Detect which cell encompasses the target text, then output its [X, Y] center coordinate. 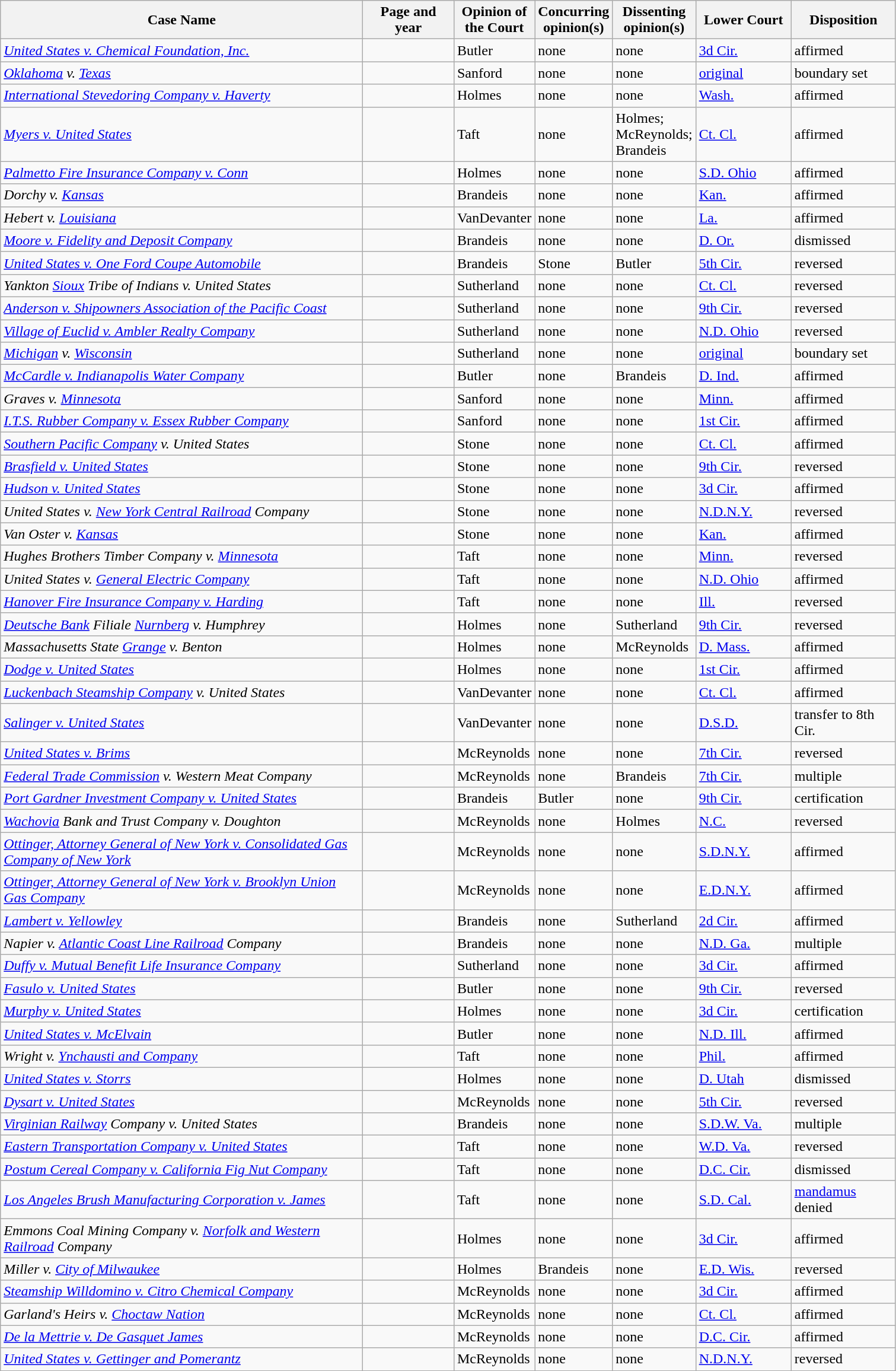
Fasulo v. United States [181, 988]
United States v. General Electric Company [181, 579]
N.C. [744, 821]
Duffy v. Mutual Benefit Life Insurance Company [181, 966]
Southern Pacific Company v. United States [181, 444]
Palmetto Fire Insurance Company v. Conn [181, 173]
Phil. [744, 1056]
2d Cir. [744, 921]
Garland's Heirs v. Choctaw Nation [181, 1314]
Dodge v. United States [181, 669]
Salinger v. United States [181, 723]
International Stevedoring Company v. Haverty [181, 96]
De la Mettrie v. De Gasquet James [181, 1337]
La. [744, 218]
Postum Cereal Company v. California Fig Nut Company [181, 1169]
D. Ind. [744, 376]
Lower Court [744, 20]
Myers v. United States [181, 134]
Moore v. Fidelity and Deposit Company [181, 240]
United States v. New York Central Railroad Company [181, 511]
W.D. Va. [744, 1147]
Concurring opinion(s) [574, 20]
N.D. Ill. [744, 1033]
S.D.N.Y. [744, 852]
Miller v. City of Milwaukee [181, 1269]
Ill. [744, 602]
Anderson v. Shipowners Association of the Pacific Coast [181, 308]
Deutsche Bank Filiale Nurnberg v. Humphrey [181, 624]
I.T.S. Rubber Company v. Essex Rubber Company [181, 421]
Case Name [181, 20]
Wright v. Ynchausti and Company [181, 1056]
Federal Trade Commission v. Western Meat Company [181, 776]
Yankton Sioux Tribe of Indians v. United States [181, 285]
Los Angeles Brush Manufacturing Corporation v. James [181, 1200]
United States v. Gettinger and Pomerantz [181, 1359]
Port Gardner Investment Company v. United States [181, 799]
Emmons Coal Mining Company v. Norfolk and Western Railroad Company [181, 1239]
Luckenbach Steamship Company v. United States [181, 692]
Village of Euclid v. Ambler Realty Company [181, 330]
Hanover Fire Insurance Company v. Harding [181, 602]
United States v. Storrs [181, 1079]
Eastern Transportation Company v. United States [181, 1147]
Wachovia Bank and Trust Company v. Doughton [181, 821]
Massachusetts State Grange v. Benton [181, 647]
E.D.N.Y. [744, 890]
Wash. [744, 96]
Murphy v. United States [181, 1011]
Hughes Brothers Timber Company v. Minnesota [181, 556]
S.D.W. Va. [744, 1124]
Hebert v. Louisiana [181, 218]
Hudson v. United States [181, 489]
United States v. Brims [181, 753]
Van Oster v. Kansas [181, 534]
E.D. Wis. [744, 1269]
Dorchy v. Kansas [181, 195]
Napier v. Atlantic Coast Line Railroad Company [181, 943]
Brasfield v. United States [181, 466]
N.D. Ga. [744, 943]
Steamship Willdomino v. Citro Chemical Company [181, 1292]
D. Mass. [744, 647]
Oklahoma v. Texas [181, 73]
Ottinger, Attorney General of New York v. Brooklyn Union Gas Company [181, 890]
S.D. Ohio [744, 173]
Page and year [409, 20]
United States v. McElvain [181, 1033]
United States v. Chemical Foundation, Inc. [181, 50]
Michigan v. Wisconsin [181, 354]
transfer to 8th Cir. [843, 723]
Dissenting opinion(s) [654, 20]
mandamus denied [843, 1200]
Disposition [843, 20]
McCardle v. Indianapolis Water Company [181, 376]
Ottinger, Attorney General of New York v. Consolidated Gas Company of New York [181, 852]
United States v. One Ford Coupe Automobile [181, 263]
D. Or. [744, 240]
Dysart v. United States [181, 1102]
Virginian Railway Company v. United States [181, 1124]
Opinion of the Court [494, 20]
Graves v. Minnesota [181, 399]
Holmes; McReynolds; Brandeis [654, 134]
Lambert v. Yellowley [181, 921]
D.S.D. [744, 723]
S.D. Cal. [744, 1200]
D. Utah [744, 1079]
